Return the (X, Y) coordinate for the center point of the cell that contains the specified text.  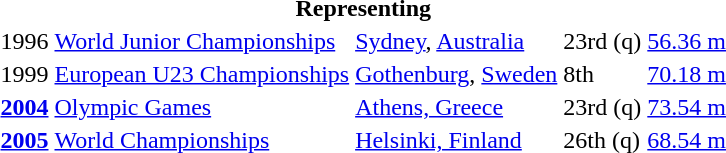
Olympic Games (202, 107)
Gothenburg, Sweden (456, 74)
World Junior Championships (202, 41)
European U23 Championships (202, 74)
Sydney, Australia (456, 41)
8th (602, 74)
Athens, Greece (456, 107)
